Find where the given text appears and provide that cell's center as (x, y) coordinate. 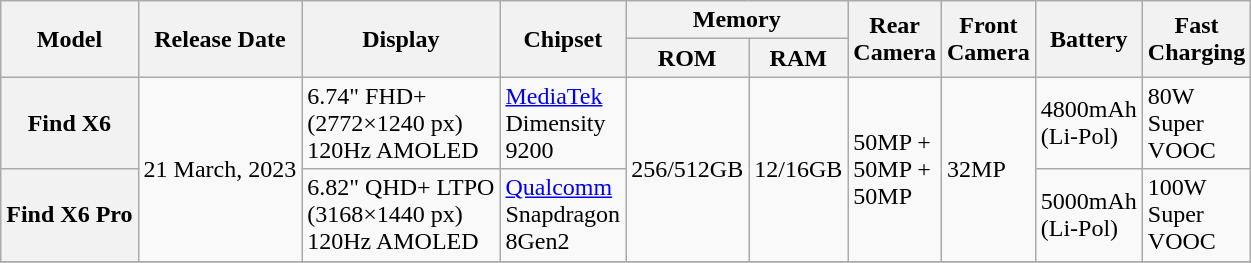
Fast Charging (1196, 39)
Rear Camera (895, 39)
RAM (798, 58)
6.74" FHD+ (2772×1240 px) 120Hz AMOLED (401, 123)
32MP (989, 169)
Model (70, 39)
100W SuperVOOC (1196, 215)
MediaTek Dimensity 9200 (563, 123)
Display (401, 39)
256/512GB (688, 169)
80W SuperVOOC (1196, 123)
Chipset (563, 39)
6.82" QHD+ LTPO (3168×1440 px) 120Hz AMOLED (401, 215)
Qualcomm Snapdragon 8Gen2 (563, 215)
21 March, 2023 (220, 169)
Find X6 (70, 123)
12/16GB (798, 169)
ROM (688, 58)
50MP + 50MP + 50MP (895, 169)
5000mAh(Li-Pol) (1088, 215)
Front Camera (989, 39)
Release Date (220, 39)
4800mAh(Li-Pol) (1088, 123)
Find X6 Pro (70, 215)
Battery (1088, 39)
Memory (737, 20)
